Detect which cell encompasses the target text, then output its (X, Y) center coordinate. 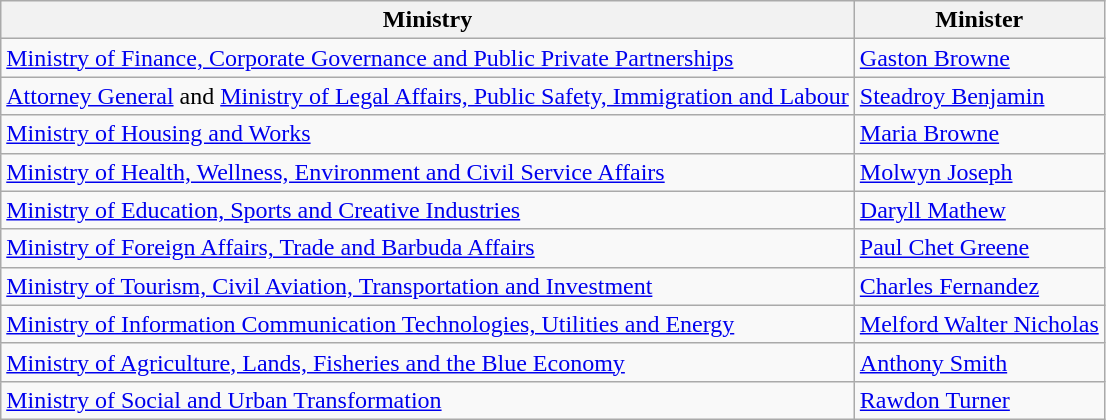
Ministry of Information Communication Technologies, Utilities and Energy (428, 324)
Ministry (428, 20)
Ministry of Health, Wellness, Environment and Civil Service Affairs (428, 172)
Ministry of Housing and Works (428, 134)
Charles Fernandez (979, 286)
Ministry of Agriculture, Lands, Fisheries and the Blue Economy (428, 362)
Rawdon Turner (979, 400)
Steadroy Benjamin (979, 96)
Melford Walter Nicholas (979, 324)
Ministry of Foreign Affairs, Trade and Barbuda Affairs (428, 248)
Maria Browne (979, 134)
Paul Chet Greene (979, 248)
Minister (979, 20)
Gaston Browne (979, 58)
Ministry of Social and Urban Transformation (428, 400)
Ministry of Tourism, Civil Aviation, Transportation and Investment (428, 286)
Anthony Smith (979, 362)
Ministry of Education, Sports and Creative Industries (428, 210)
Ministry of Finance, Corporate Governance and Public Private Partnerships (428, 58)
Attorney General and Ministry of Legal Affairs, Public Safety, Immigration and Labour (428, 96)
Molwyn Joseph (979, 172)
Daryll Mathew (979, 210)
